Output the (x, y) coordinate of the center of the cell containing the given text.  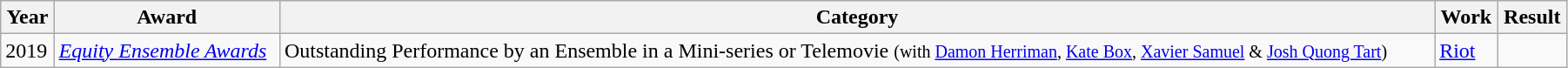
Equity Ensemble Awards (167, 51)
Award (167, 17)
Category (856, 17)
Work (1466, 17)
2019 (28, 51)
Result (1531, 17)
Riot (1466, 51)
Year (28, 17)
Outstanding Performance by an Ensemble in a Mini-series or Telemovie (with Damon Herriman, Kate Box, Xavier Samuel & Josh Quong Tart) (856, 51)
